Determine the [X, Y] coordinate at the center of the cell enclosing the given text.  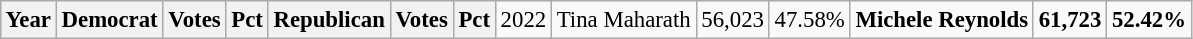
Democrat [110, 20]
Michele Reynolds [942, 20]
47.58% [810, 20]
61,723 [1070, 20]
56,023 [732, 20]
Republican [329, 20]
2022 [523, 20]
52.42% [1150, 20]
Tina Maharath [624, 20]
Year [28, 20]
